Locate the cell with the specified text and output its (x, y) center coordinate. 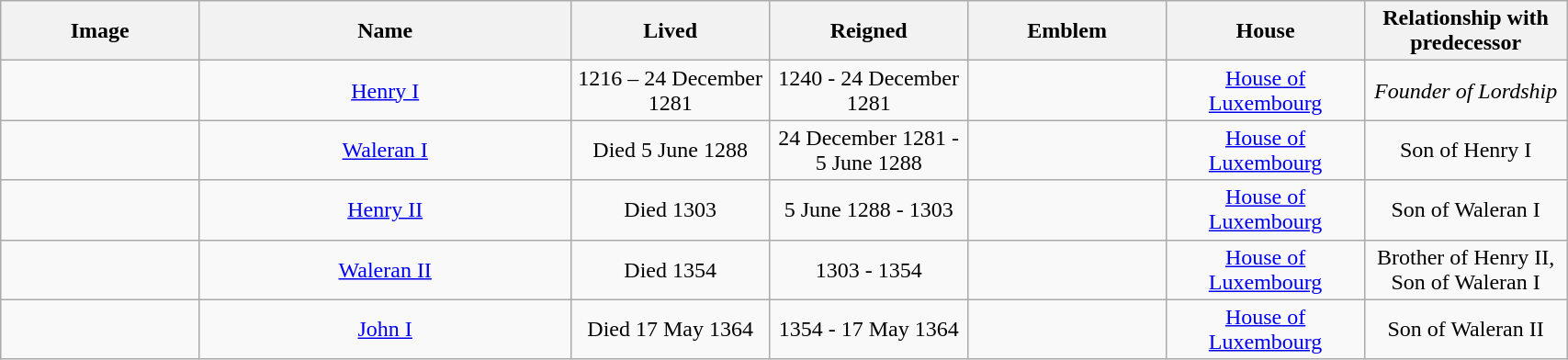
Image (100, 31)
John I (386, 329)
Founder of Lordship (1466, 90)
Son of Waleran I (1466, 209)
Henry II (386, 209)
Waleran II (386, 270)
House (1266, 31)
Emblem (1067, 31)
Brother of Henry II, Son of Waleran I (1466, 270)
Son of Henry I (1466, 151)
Son of Waleran II (1466, 329)
Henry I (386, 90)
1303 - 1354 (869, 270)
Waleran I (386, 151)
5 June 1288 - 1303 (869, 209)
Relationship with predecessor (1466, 31)
24 December 1281 - 5 June 1288 (869, 151)
1216 – 24 December 1281 (671, 90)
Died 1354 (671, 270)
Died 5 June 1288 (671, 151)
1240 - 24 December 1281 (869, 90)
Name (386, 31)
Died 17 May 1364 (671, 329)
Died 1303 (671, 209)
Lived (671, 31)
1354 - 17 May 1364 (869, 329)
Reigned (869, 31)
